Find where the given text appears and provide that cell's center as [X, Y] coordinate. 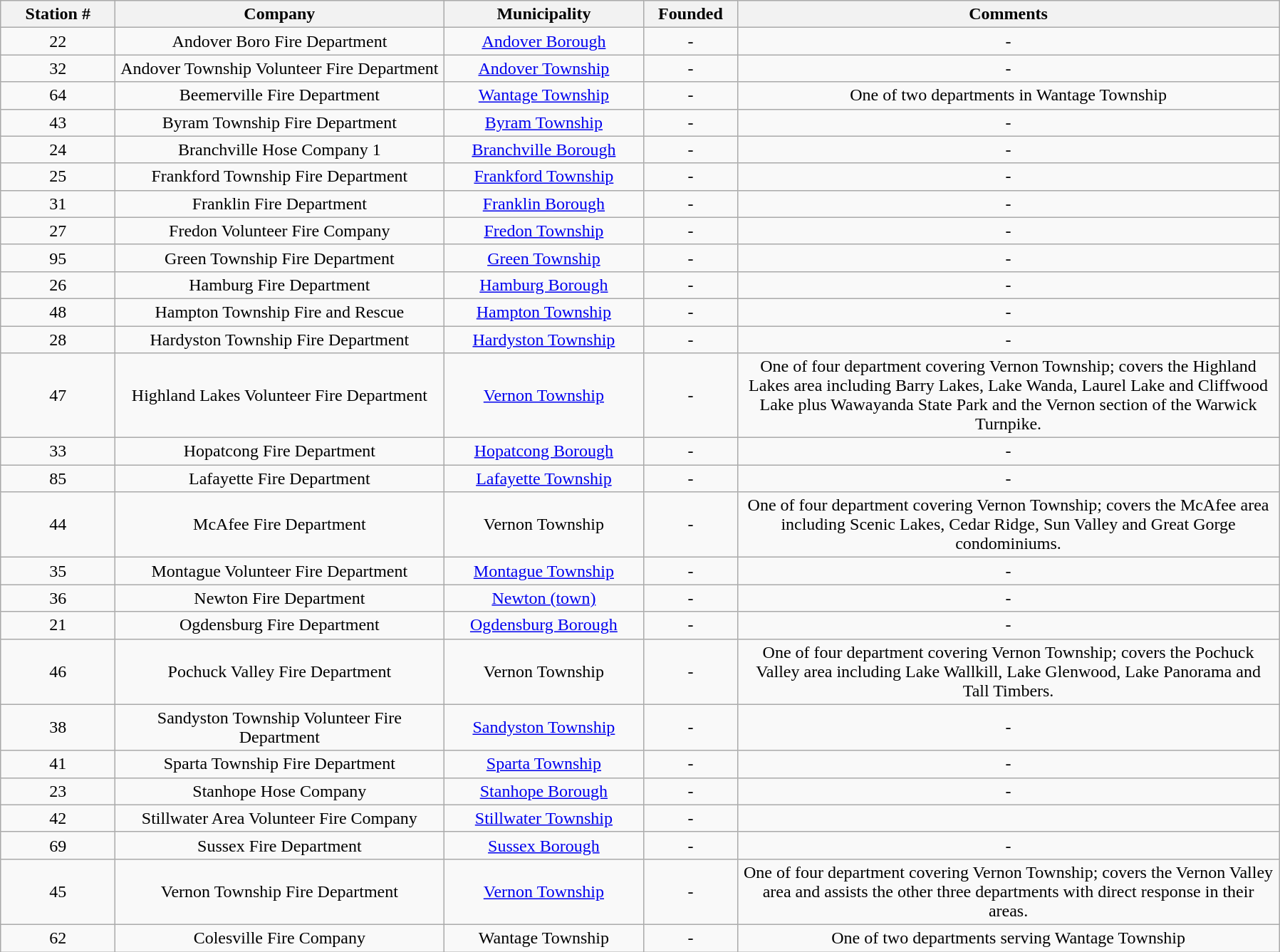
45 [58, 891]
Station # [58, 14]
31 [58, 204]
Hamburg Borough [544, 285]
One of two departments serving Wantage Township [1009, 938]
Newton (town) [544, 598]
Highland Lakes Volunteer Fire Department [279, 396]
Andover Boro Fire Department [279, 41]
Ogdensburg Fire Department [279, 625]
Branchville Borough [544, 150]
Andover Township Volunteer Fire Department [279, 68]
Sparta Township [544, 764]
Sussex Fire Department [279, 845]
Lafayette Fire Department [279, 478]
Beemerville Fire Department [279, 95]
26 [58, 285]
Fredon Township [544, 231]
Sparta Township Fire Department [279, 764]
32 [58, 68]
27 [58, 231]
69 [58, 845]
22 [58, 41]
Company [279, 14]
48 [58, 312]
Stillwater Area Volunteer Fire Company [279, 818]
Hardyston Township [544, 340]
28 [58, 340]
Hamburg Fire Department [279, 285]
47 [58, 396]
Ogdensburg Borough [544, 625]
Branchville Hose Company 1 [279, 150]
24 [58, 150]
Stanhope Borough [544, 791]
46 [58, 671]
Hardyston Township Fire Department [279, 340]
Frankford Township Fire Department [279, 177]
Franklin Borough [544, 204]
Newton Fire Department [279, 598]
Stanhope Hose Company [279, 791]
Montague Volunteer Fire Department [279, 571]
Lafayette Township [544, 478]
Byram Township [544, 122]
95 [58, 258]
Founded [691, 14]
Municipality [544, 14]
Andover Borough [544, 41]
44 [58, 525]
McAfee Fire Department [279, 525]
23 [58, 791]
Byram Township Fire Department [279, 122]
21 [58, 625]
Green Township Fire Department [279, 258]
36 [58, 598]
Hopatcong Borough [544, 451]
62 [58, 938]
43 [58, 122]
Colesville Fire Company [279, 938]
85 [58, 478]
35 [58, 571]
25 [58, 177]
Hampton Township Fire and Rescue [279, 312]
Green Township [544, 258]
Fredon Volunteer Fire Company [279, 231]
Pochuck Valley Fire Department [279, 671]
Andover Township [544, 68]
Montague Township [544, 571]
One of two departments in Wantage Township [1009, 95]
Comments [1009, 14]
Hopatcong Fire Department [279, 451]
Sandyston Township Volunteer Fire Department [279, 728]
Hampton Township [544, 312]
Franklin Fire Department [279, 204]
42 [58, 818]
Stillwater Township [544, 818]
Sussex Borough [544, 845]
Vernon Township Fire Department [279, 891]
38 [58, 728]
One of four department covering Vernon Township; covers the McAfee area including Scenic Lakes, Cedar Ridge, Sun Valley and Great Gorge condominiums. [1009, 525]
64 [58, 95]
33 [58, 451]
Frankford Township [544, 177]
Sandyston Township [544, 728]
41 [58, 764]
